Pinpoint the cell where the given text exists, returning its [X, Y] midpoint coordinate. 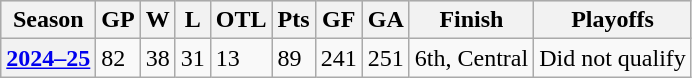
241 [338, 58]
Pts [294, 20]
Finish [471, 20]
W [158, 20]
GP [118, 20]
13 [241, 58]
L [192, 20]
OTL [241, 20]
GF [338, 20]
Season [48, 20]
38 [158, 58]
6th, Central [471, 58]
82 [118, 58]
89 [294, 58]
Playoffs [613, 20]
31 [192, 58]
251 [386, 58]
2024–25 [48, 58]
Did not qualify [613, 58]
GA [386, 20]
